Provide the [x, y] coordinate of the cell's center where the given text is located.  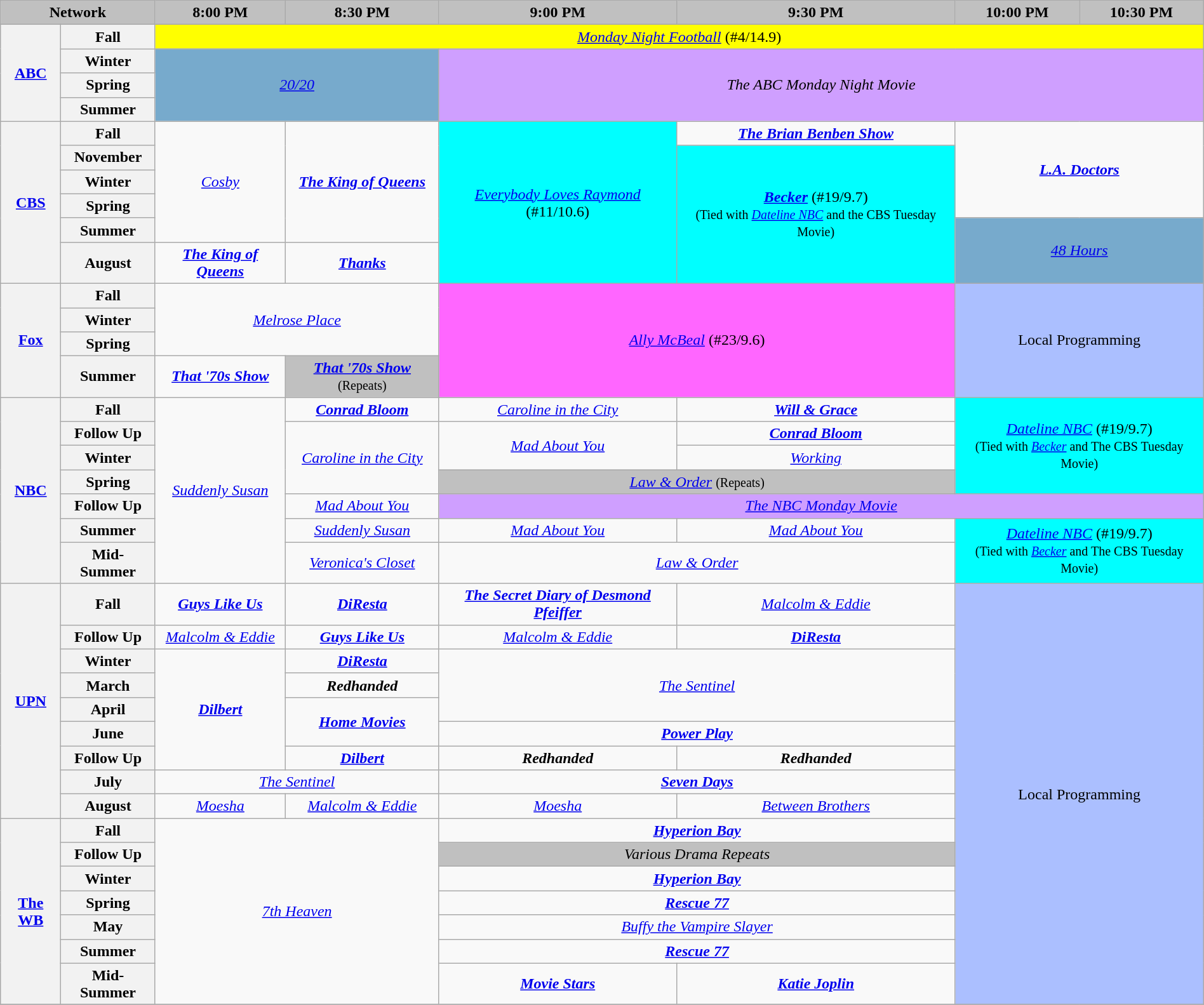
July [108, 782]
Monday Night Football (#4/14.9) [679, 37]
8:30 PM [363, 13]
UPN [30, 701]
10:30 PM [1142, 13]
Law & Order [697, 562]
Everybody Loves Raymond (#11/10.6) [558, 202]
That '70s Show [220, 377]
The Brian Benben Show [815, 133]
10:00 PM [1017, 13]
NBC [30, 490]
That '70s Show (Repeats) [363, 377]
Power Play [697, 733]
The ABC Monday Night Movie [821, 85]
Melrose Place [297, 319]
Ally McBeal (#23/9.6) [697, 340]
Becker (#19/9.7)(Tied with Dateline NBC and the CBS Tuesday Movie) [815, 215]
Katie Joplin [815, 984]
L.A. Doctors [1080, 170]
Seven Days [697, 782]
May [108, 927]
8:00 PM [220, 13]
Law & Order (Repeats) [697, 482]
The NBC Monday Movie [821, 506]
Network [77, 13]
CBS [30, 202]
9:30 PM [815, 13]
48 Hours [1080, 250]
Thanks [363, 263]
March [108, 685]
June [108, 733]
9:00 PM [558, 13]
ABC [30, 73]
Between Brothers [815, 806]
20/20 [297, 85]
Buffy the Vampire Slayer [697, 927]
The Secret Diary of Desmond Pfeiffer [558, 604]
Movie Stars [558, 984]
The WB [30, 912]
Will & Grace [815, 409]
7th Heaven [297, 912]
Working [815, 458]
Home Movies [363, 721]
April [108, 709]
Various Drama Repeats [697, 855]
Fox [30, 340]
November [108, 157]
Veronica's Closet [363, 562]
Cosby [220, 182]
